Return [X, Y] of the center of cell containing provided text 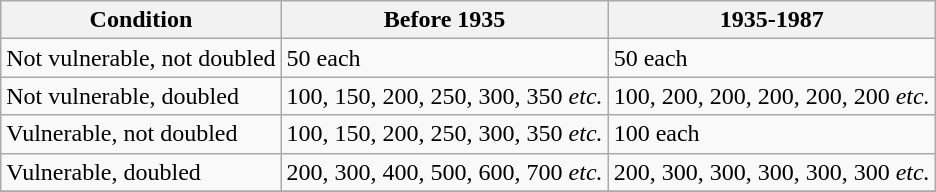
200, 300, 300, 300, 300, 300 etc. [772, 172]
100, 200, 200, 200, 200, 200 etc. [772, 96]
1935-1987 [772, 20]
Before 1935 [444, 20]
Not vulnerable, doubled [141, 96]
Condition [141, 20]
Vulnerable, doubled [141, 172]
100 each [772, 134]
Vulnerable, not doubled [141, 134]
200, 300, 400, 500, 600, 700 etc. [444, 172]
Not vulnerable, not doubled [141, 58]
